Determine the (X, Y) coordinate at the center of the cell enclosing the given text.  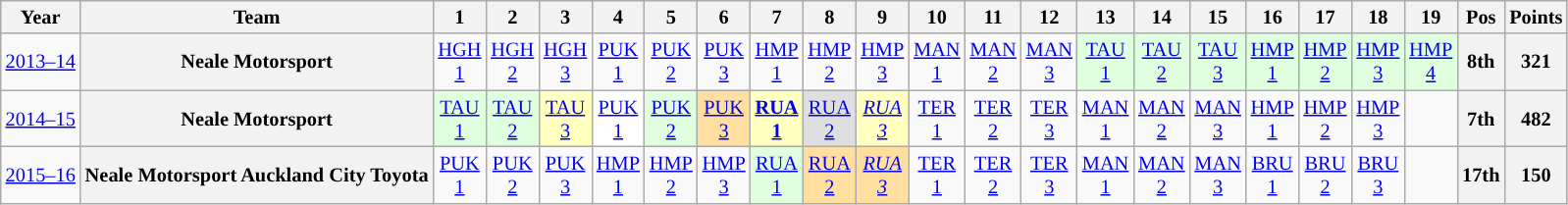
Points (1536, 17)
16 (1273, 17)
HMP4 (1431, 62)
4 (618, 17)
321 (1536, 62)
2013–14 (41, 62)
17th (1481, 175)
10 (936, 17)
17 (1326, 17)
15 (1217, 17)
19 (1431, 17)
8 (829, 17)
482 (1536, 119)
13 (1105, 17)
150 (1536, 175)
HGH1 (459, 62)
7th (1481, 119)
Year (41, 17)
1 (459, 17)
2 (512, 17)
8th (1481, 62)
5 (671, 17)
BRU2 (1326, 175)
BRU1 (1273, 175)
12 (1050, 17)
14 (1162, 17)
Pos (1481, 17)
HGH3 (565, 62)
6 (724, 17)
2015–16 (41, 175)
9 (882, 17)
2014–15 (41, 119)
7 (777, 17)
3 (565, 17)
11 (993, 17)
18 (1378, 17)
HGH2 (512, 62)
Team (257, 17)
Neale Motorsport Auckland City Toyota (257, 175)
BRU3 (1378, 175)
